Return [x, y] of the center of cell containing provided text 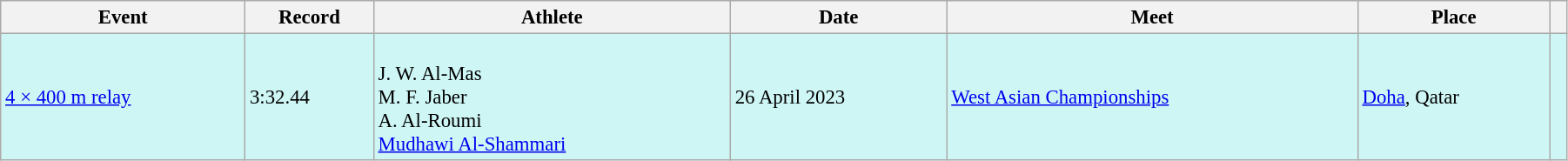
Doha, Qatar [1453, 97]
Meet [1152, 17]
Date [839, 17]
West Asian Championships [1152, 97]
3:32.44 [310, 97]
4 × 400 m relay [124, 97]
Place [1453, 17]
Record [310, 17]
J. W. Al-MasM. F. JaberA. Al-RoumiMudhawi Al-Shammari [552, 97]
Event [124, 17]
Athlete [552, 17]
26 April 2023 [839, 97]
